Detect which cell encompasses the target text, then output its (x, y) center coordinate. 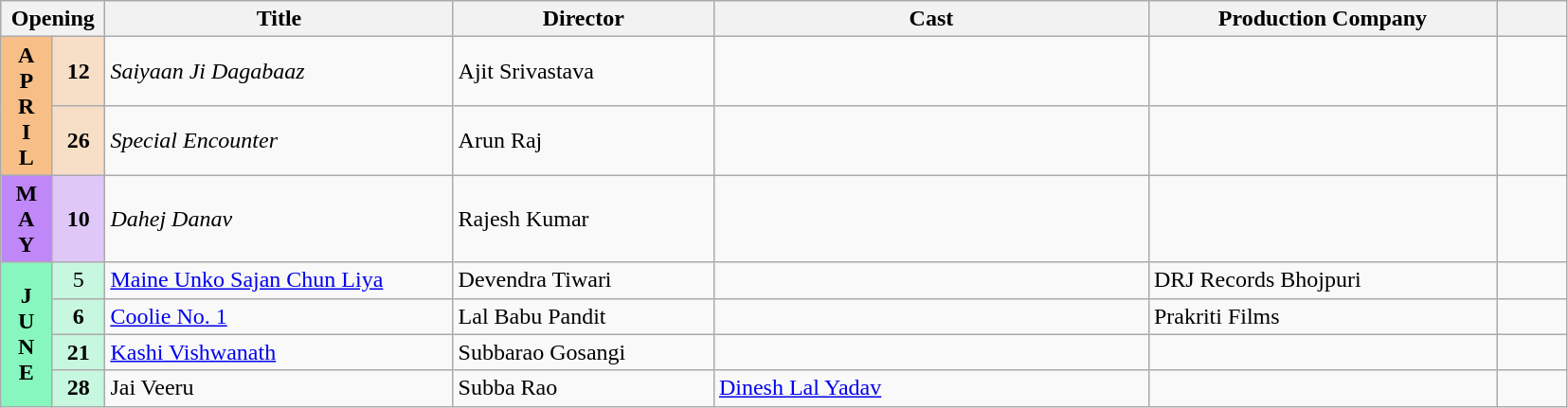
MAY (27, 219)
Saiyaan Ji Dagabaaz (279, 72)
Subba Rao (584, 388)
10 (79, 219)
28 (79, 388)
Arun Raj (584, 140)
Special Encounter (279, 140)
12 (79, 72)
Coolie No. 1 (279, 316)
Lal Babu Pandit (584, 316)
6 (79, 316)
Kashi Vishwanath (279, 352)
Title (279, 19)
Maine Unko Sajan Chun Liya (279, 280)
26 (79, 140)
Production Company (1323, 19)
21 (79, 352)
Cast (930, 19)
Devendra Tiwari (584, 280)
Ajit Srivastava (584, 72)
APRIL (27, 106)
Subbarao Gosangi (584, 352)
Jai Veeru (279, 388)
Director (584, 19)
Dahej Danav (279, 219)
Rajesh Kumar (584, 219)
Dinesh Lal Yadav (930, 388)
5 (79, 280)
DRJ Records Bhojpuri (1323, 280)
Prakriti Films (1323, 316)
Opening (53, 19)
JUNE (27, 334)
